Detect which cell encompasses the target text, then output its (X, Y) center coordinate. 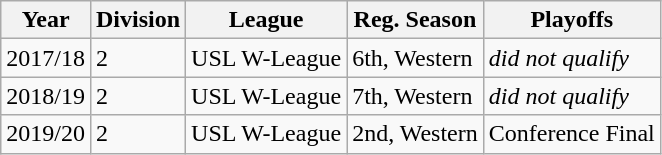
2017/18 (46, 58)
2019/20 (46, 134)
League (266, 20)
2nd, Western (416, 134)
Year (46, 20)
Reg. Season (416, 20)
Conference Final (572, 134)
2018/19 (46, 96)
Division (138, 20)
7th, Western (416, 96)
6th, Western (416, 58)
Playoffs (572, 20)
